Pinpoint the cell where the given text exists, returning its [X, Y] midpoint coordinate. 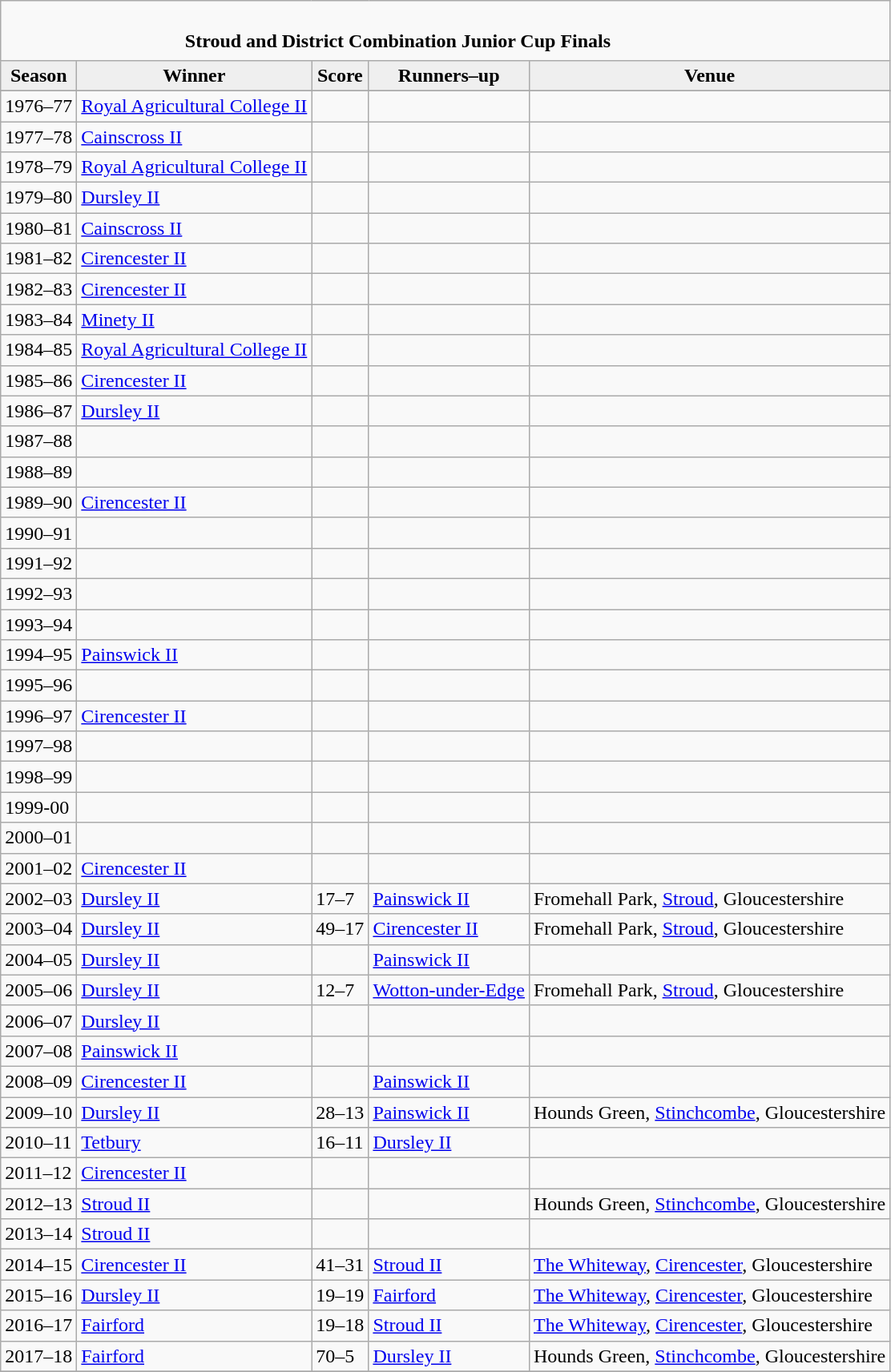
1998–99 [38, 777]
1989–90 [38, 502]
2012–13 [38, 1204]
1980–81 [38, 228]
1981–82 [38, 259]
1985–86 [38, 380]
1978–79 [38, 167]
19–19 [340, 1295]
Winner [194, 75]
2005–06 [38, 990]
2000–01 [38, 838]
2014–15 [38, 1265]
16–11 [340, 1143]
1993–94 [38, 624]
Venue [709, 75]
1991–92 [38, 563]
17–7 [340, 899]
12–7 [340, 990]
2004–05 [38, 960]
Runners–up [449, 75]
1986–87 [38, 411]
Tetbury [194, 1143]
2015–16 [38, 1295]
49–17 [340, 929]
2010–11 [38, 1143]
28–13 [340, 1112]
2003–04 [38, 929]
2002–03 [38, 899]
1983–84 [38, 320]
Season [38, 75]
2011–12 [38, 1173]
1995–96 [38, 686]
1984–85 [38, 350]
2006–07 [38, 1020]
2008–09 [38, 1081]
1977–78 [38, 137]
1990–91 [38, 533]
2009–10 [38, 1112]
2017–18 [38, 1356]
1976–77 [38, 106]
Wotton-under-Edge [449, 990]
2013–14 [38, 1234]
2016–17 [38, 1326]
1982–83 [38, 289]
Minety II [194, 320]
1997–98 [38, 746]
Score [340, 75]
1988–89 [38, 472]
1987–88 [38, 441]
2007–08 [38, 1051]
1979–80 [38, 198]
41–31 [340, 1265]
1996–97 [38, 716]
1994–95 [38, 655]
2001–02 [38, 868]
19–18 [340, 1326]
1992–93 [38, 593]
70–5 [340, 1356]
1999-00 [38, 807]
